For the text-containing cell, return its midpoint in (X, Y) coordinate format. 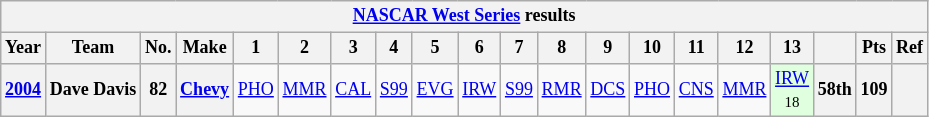
CNS (696, 90)
NASCAR West Series results (464, 16)
82 (158, 90)
CAL (354, 90)
EVG (435, 90)
Chevy (205, 90)
Year (24, 48)
9 (608, 48)
1 (256, 48)
11 (696, 48)
2 (304, 48)
8 (562, 48)
10 (652, 48)
13 (792, 48)
Pts (874, 48)
IRW18 (792, 90)
IRW (480, 90)
3 (354, 48)
109 (874, 90)
Make (205, 48)
58th (834, 90)
6 (480, 48)
4 (394, 48)
Team (92, 48)
RMR (562, 90)
Ref (910, 48)
12 (744, 48)
Dave Davis (92, 90)
2004 (24, 90)
7 (520, 48)
No. (158, 48)
DCS (608, 90)
5 (435, 48)
